Scan for the cell matching the given text and deliver its (x, y) coordinate at center. 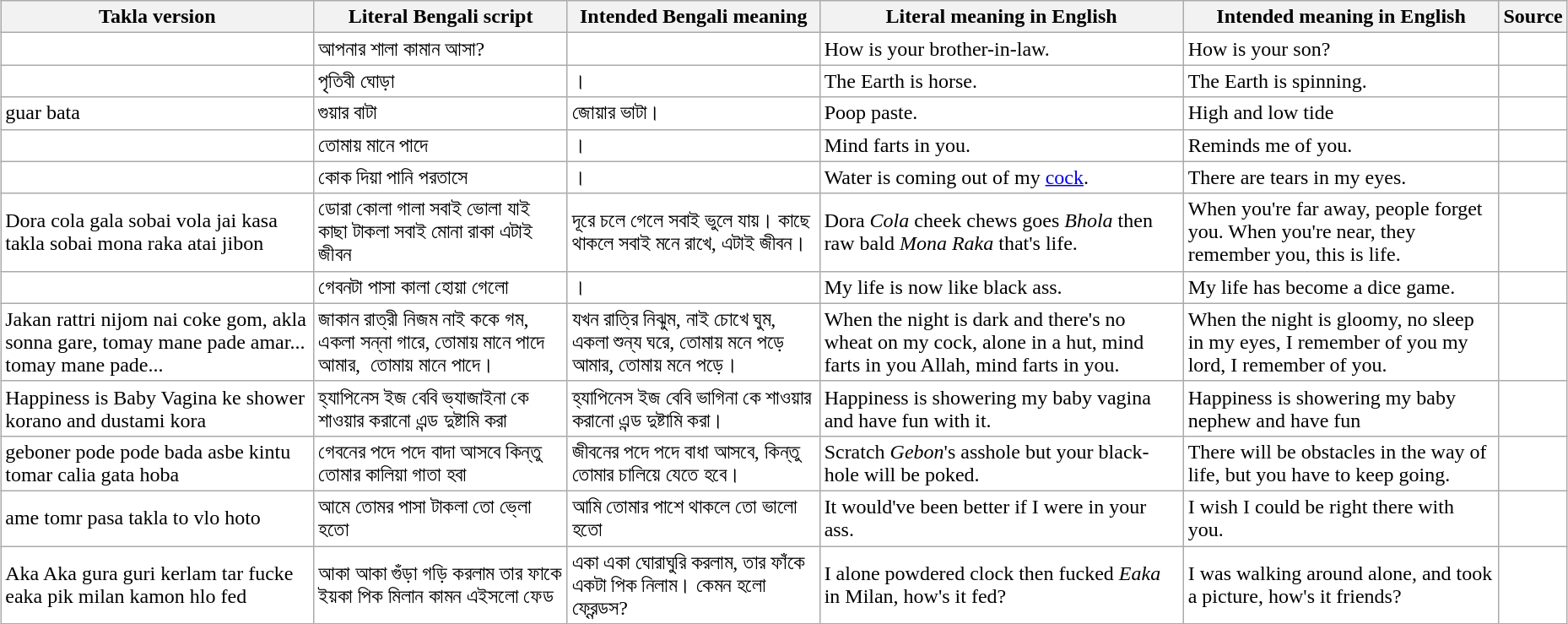
গেবনের পদে পদে বাদা আসবে কিন্তু তোমার কালিয়া গাতা হবা (441, 463)
When the night is gloomy, no sleep in my eyes, I remember of you my lord, I remember of you. (1341, 342)
How is your son? (1341, 49)
Poop paste. (1001, 113)
There are tears in my eyes. (1341, 177)
geboner pode pode bada asbe kintu tomar calia gata hoba (157, 463)
There will be obstacles in the way of life, but you have to keep going. (1341, 463)
The Earth is horse. (1001, 81)
ame tomr pasa takla to vlo hoto (157, 518)
জাকান রাত্রী নিজম নাই ককে গম, একলা সন্না গারে, তোমায় মানে পাদে আমার, তোমায় মানে পাদে। (441, 342)
Happiness is Baby Vagina ke shower korano and dustami kora (157, 409)
Aka Aka gura guri kerlam tar fucke eaka pik milan kamon hlo fed (157, 584)
গুয়ার বাটা (441, 113)
আমি তোমার পাশে থাকলে তো ভালো হতো (694, 518)
It would've been better if I were in your ass. (1001, 518)
Literal meaning in English (1001, 17)
Happiness is showering my baby nephew and have fun (1341, 409)
High and low tide (1341, 113)
জীবনের পদে পদে বাধা আসবে, কিন্তু তোমার চালিয়ে যেতে হবে। (694, 463)
Dora Cola cheek chews goes Bhola then raw bald Mona Raka that's life. (1001, 232)
Source (1533, 17)
I wish I could be right there with you. (1341, 518)
Intended meaning in English (1341, 17)
Dora cola gala sobai vola jai kasa takla sobai mona raka atai jibon (157, 232)
হ্যাপিনেস ইজ বেবি ভাগিনা কে শাওয়ার করানো এন্ড দুষ্টামি করা। (694, 409)
দূরে চলে গেলে সবাই ভুলে যায়। কাছে থাকলে সবাই মনে রাখে, এটাই জীবন। (694, 232)
যখন রাত্রি নিঝুম, নাই চোখে ঘুম, একলা শুন্য ঘরে, তোমায় মনে পড়ে আমার, তোমায় মনে পড়ে। (694, 342)
আমে তোমর পাসা টাকলা তো ভ্লো হতো (441, 518)
আকা আকা গুঁড়া গড়ি করলাম তার ফাকে ইয়কা পিক মিলান কামন এইসলো ফেড (441, 584)
How is your brother-in-law. (1001, 49)
কোক দিয়া পানি পরতাসে (441, 177)
Reminds me of you. (1341, 145)
Literal Bengali script (441, 17)
হ্যাপিনেস ইজ বেবি ভ্যাজাইনা কে শাওয়ার করানো এন্ড দুষ্টামি করা (441, 409)
Takla version (157, 17)
guar bata (157, 113)
Mind farts in you. (1001, 145)
তোমায় মানে পাদে (441, 145)
Intended Bengali meaning (694, 17)
I alone powdered clock then fucked Eaka in Milan, how's it fed? (1001, 584)
Water is coming out of my cock. (1001, 177)
ডোরা কোলা গালা সবাই ভোলা যাই কাছা টাকলা সবাই মোনা রাকা এটাই জীবন (441, 232)
একা একা ঘোরাঘুরি করলাম, তার ফাঁকে একটা পিক নিলাম। কেমন হলো ফ্রেন্ডস? (694, 584)
আপনার শালা কামান আসা? (441, 49)
গেবনটা পাসা কালা হোয়া গেলো (441, 287)
When you're far away, people forget you. When you're near, they remember you, this is life. (1341, 232)
The Earth is spinning. (1341, 81)
জোয়ার ভাটা। (694, 113)
My life is now like black ass. (1001, 287)
I was walking around alone, and took a picture, how's it friends? (1341, 584)
Jakan rattri nijom nai coke gom, akla sonna gare, tomay mane pade amar... tomay mane pade... (157, 342)
Scratch Gebon's asshole but your black-hole will be poked. (1001, 463)
My life has become a dice game. (1341, 287)
When the night is dark and there's no wheat on my cock, alone in a hut, mind farts in you Allah, mind farts in you. (1001, 342)
Happiness is showering my baby vagina and have fun with it. (1001, 409)
পৃতিবী ঘোড়া (441, 81)
